Determine the (X, Y) coordinate at the center of the cell enclosing the given text.  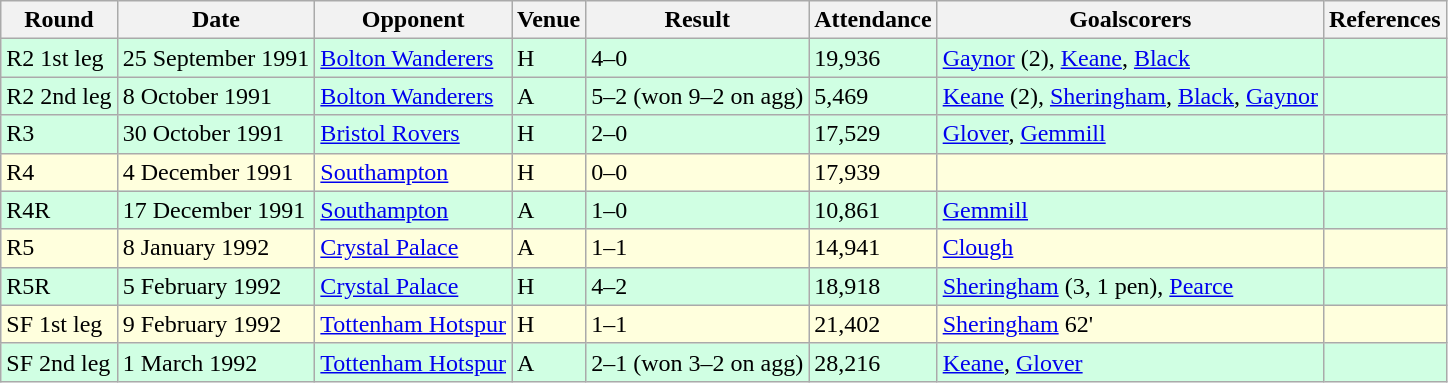
R5R (59, 286)
SF 2nd leg (59, 362)
Gaynor (2), Keane, Black (1130, 58)
5 February 1992 (216, 286)
30 October 1991 (216, 134)
1–0 (698, 210)
14,941 (873, 248)
R2 1st leg (59, 58)
9 February 1992 (216, 324)
25 September 1991 (216, 58)
2–0 (698, 134)
4–2 (698, 286)
Opponent (414, 20)
Venue (549, 20)
SF 1st leg (59, 324)
Goalscorers (1130, 20)
19,936 (873, 58)
8 January 1992 (216, 248)
8 October 1991 (216, 96)
Sheringham (3, 1 pen), Pearce (1130, 286)
17,939 (873, 172)
Glover, Gemmill (1130, 134)
2–1 (won 3–2 on agg) (698, 362)
Sheringham 62' (1130, 324)
17,529 (873, 134)
R5 (59, 248)
R3 (59, 134)
R4R (59, 210)
Keane (2), Sheringham, Black, Gaynor (1130, 96)
References (1384, 20)
4 December 1991 (216, 172)
Clough (1130, 248)
28,216 (873, 362)
Result (698, 20)
R4 (59, 172)
17 December 1991 (216, 210)
10,861 (873, 210)
Keane, Glover (1130, 362)
Attendance (873, 20)
18,918 (873, 286)
Round (59, 20)
R2 2nd leg (59, 96)
1 March 1992 (216, 362)
Bristol Rovers (414, 134)
Gemmill (1130, 210)
4–0 (698, 58)
5–2 (won 9–2 on agg) (698, 96)
0–0 (698, 172)
Date (216, 20)
21,402 (873, 324)
5,469 (873, 96)
